Locate the cell with the specified text and output its (X, Y) center coordinate. 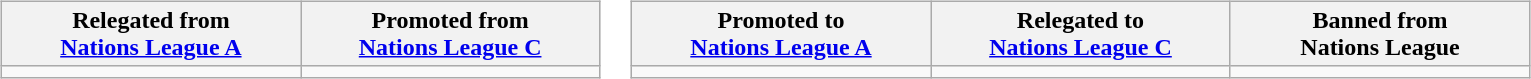
Promoted fromNations League C (450, 34)
Promoted toNations League A (780, 34)
Relegated fromNations League A (150, 34)
Banned fromNations League (1380, 34)
Relegated toNations League C (1080, 34)
